Scan for the cell matching the given text and deliver its (x, y) coordinate at center. 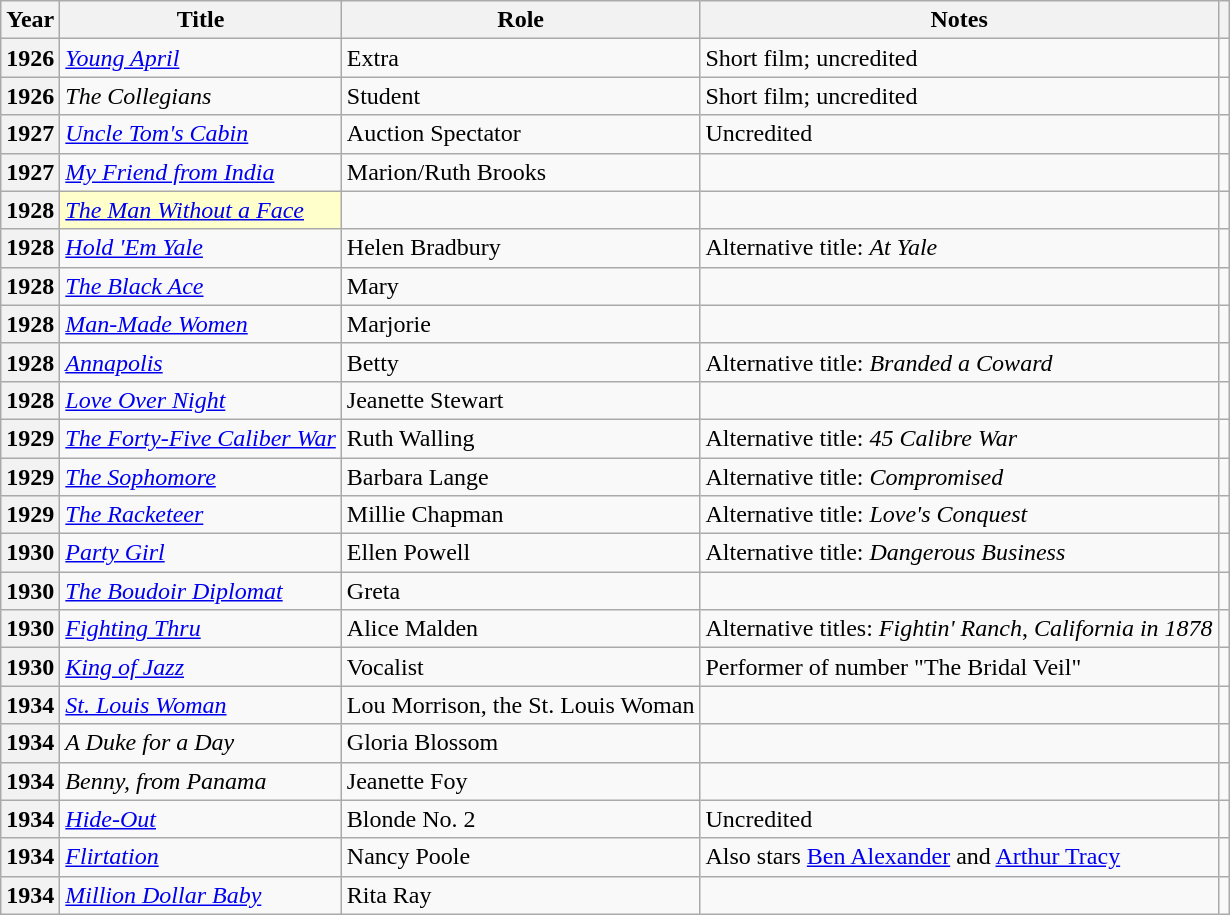
Alternative title: Branded a Coward (959, 362)
Vocalist (520, 667)
My Friend from India (200, 172)
Ellen Powell (520, 553)
Party Girl (200, 553)
Annapolis (200, 362)
Benny, from Panama (200, 781)
Man-Made Women (200, 324)
Fighting Thru (200, 629)
Rita Ray (520, 895)
Marion/Ruth Brooks (520, 172)
Uncle Tom's Cabin (200, 134)
Student (520, 96)
Alternative titles: Fightin' Ranch, California in 1878 (959, 629)
Barbara Lange (520, 477)
Auction Spectator (520, 134)
The Boudoir Diplomat (200, 591)
Nancy Poole (520, 857)
Flirtation (200, 857)
Love Over Night (200, 400)
The Black Ace (200, 286)
Extra (520, 58)
The Man Without a Face (200, 210)
Alice Malden (520, 629)
Marjorie (520, 324)
Notes (959, 20)
Also stars Ben Alexander and Arthur Tracy (959, 857)
Alternative title: 45 Calibre War (959, 438)
Role (520, 20)
Lou Morrison, the St. Louis Woman (520, 705)
Year (30, 20)
Alternative title: Dangerous Business (959, 553)
The Sophomore (200, 477)
Jeanette Foy (520, 781)
The Racketeer (200, 515)
Alternative title: Love's Conquest (959, 515)
Jeanette Stewart (520, 400)
Mary (520, 286)
Betty (520, 362)
Title (200, 20)
A Duke for a Day (200, 743)
The Forty-Five Caliber War (200, 438)
Ruth Walling (520, 438)
Blonde No. 2 (520, 819)
Alternative title: At Yale (959, 248)
Performer of number "The Bridal Veil" (959, 667)
Gloria Blossom (520, 743)
King of Jazz (200, 667)
Millie Chapman (520, 515)
Alternative title: Compromised (959, 477)
The Collegians (200, 96)
Million Dollar Baby (200, 895)
Helen Bradbury (520, 248)
St. Louis Woman (200, 705)
Greta (520, 591)
Hide-Out (200, 819)
Young April (200, 58)
Hold 'Em Yale (200, 248)
